Pinpoint the cell where the given text exists, returning its [x, y] midpoint coordinate. 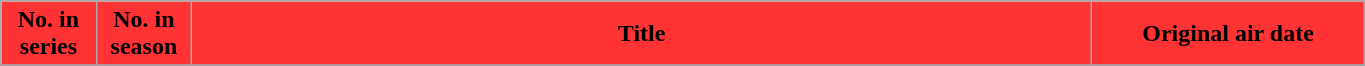
Title [642, 34]
Original air date [1228, 34]
No. inseason [144, 34]
No. inseries [48, 34]
